Return the [X, Y] coordinate for the center point of the cell that contains the specified text.  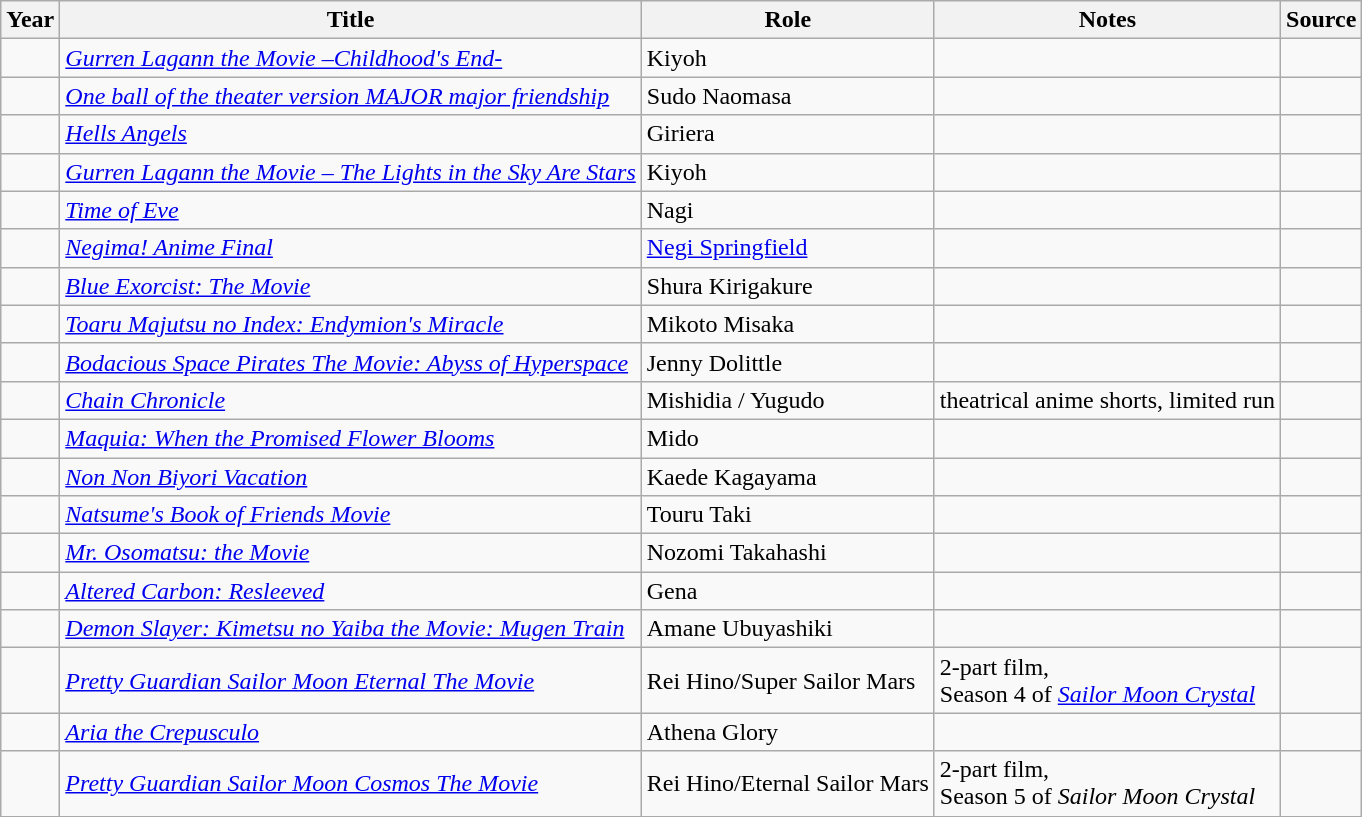
Chain Chronicle [350, 400]
Pretty Guardian Sailor Moon Cosmos The Movie [350, 784]
2-part film,Season 4 of Sailor Moon Crystal [1107, 680]
Giriera [788, 134]
Athena Glory [788, 732]
Source [1322, 20]
Demon Slayer: Kimetsu no Yaiba the Movie: Mugen Train [350, 629]
Non Non Biyori Vacation [350, 477]
Pretty Guardian Sailor Moon Eternal The Movie [350, 680]
Kaede Kagayama [788, 477]
Year [30, 20]
theatrical anime shorts, limited run [1107, 400]
Role [788, 20]
Notes [1107, 20]
Altered Carbon: Resleeved [350, 591]
Nagi [788, 210]
Jenny Dolittle [788, 362]
2-part film,Season 5 of Sailor Moon Crystal [1107, 784]
Toaru Majutsu no Index: Endymion's Miracle [350, 324]
Mido [788, 438]
Bodacious Space Pirates The Movie: Abyss of Hyperspace [350, 362]
Negi Springfield [788, 248]
Amane Ubuyashiki [788, 629]
Natsume's Book of Friends Movie [350, 515]
Gurren Lagann the Movie –Childhood's End- [350, 58]
Title [350, 20]
Mishidia / Yugudo [788, 400]
Touru Taki [788, 515]
Rei Hino/Super Sailor Mars [788, 680]
Shura Kirigakure [788, 286]
Mr. Osomatsu: the Movie [350, 553]
Mikoto Misaka [788, 324]
Nozomi Takahashi [788, 553]
One ball of the theater version MAJOR major friendship [350, 96]
Rei Hino/Eternal Sailor Mars [788, 784]
Gena [788, 591]
Sudo Naomasa [788, 96]
Blue Exorcist: The Movie [350, 286]
Negima! Anime Final [350, 248]
Aria the Crepusculo [350, 732]
Time of Eve [350, 210]
Gurren Lagann the Movie – The Lights in the Sky Are Stars [350, 172]
Hells Angels [350, 134]
Maquia: When the Promised Flower Blooms [350, 438]
